Provide the (x, y) coordinate of the cell's center where the given text is located.  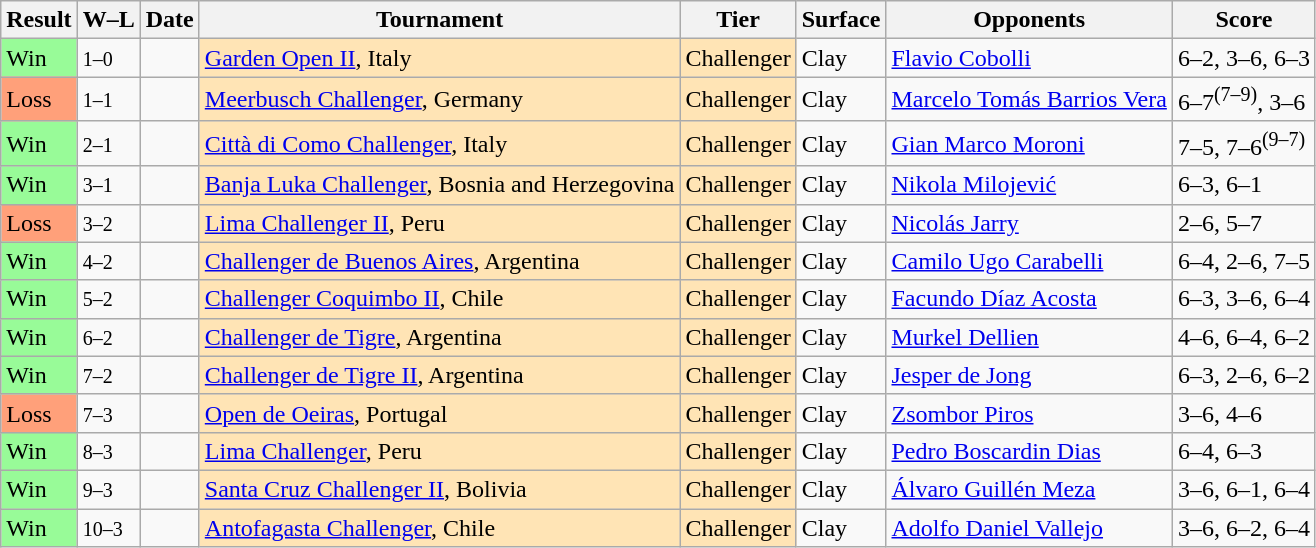
Nicolás Jarry (1029, 223)
6–2, 3–6, 6–3 (1244, 58)
Open de Oeiras, Portugal (440, 413)
6–4, 2–6, 7–5 (1244, 261)
10–3 (108, 528)
6–3, 3–6, 6–4 (1244, 299)
Lima Challenger, Peru (440, 451)
Score (1244, 20)
Camilo Ugo Carabelli (1029, 261)
5–2 (108, 299)
Antofagasta Challenger, Chile (440, 528)
6–7(7–9), 3–6 (1244, 100)
Banja Luka Challenger, Bosnia and Herzegovina (440, 185)
3–6, 4–6 (1244, 413)
7–5, 7–6(9–7) (1244, 144)
4–6, 6–4, 6–2 (1244, 337)
Tier (738, 20)
6–4, 6–3 (1244, 451)
Murkel Dellien (1029, 337)
6–3, 6–1 (1244, 185)
Città di Como Challenger, Italy (440, 144)
Meerbusch Challenger, Germany (440, 100)
Lima Challenger II, Peru (440, 223)
Challenger de Buenos Aires, Argentina (440, 261)
3–2 (108, 223)
Result (39, 20)
Adolfo Daniel Vallejo (1029, 528)
Santa Cruz Challenger II, Bolivia (440, 489)
Tournament (440, 20)
7–3 (108, 413)
6–2 (108, 337)
Challenger de Tigre II, Argentina (440, 375)
6–3, 2–6, 6–2 (1244, 375)
Surface (841, 20)
Jesper de Jong (1029, 375)
Date (170, 20)
W–L (108, 20)
Flavio Cobolli (1029, 58)
Opponents (1029, 20)
2–1 (108, 144)
Nikola Milojević (1029, 185)
Gian Marco Moroni (1029, 144)
1–1 (108, 100)
3–6, 6–1, 6–4 (1244, 489)
8–3 (108, 451)
3–6, 6–2, 6–4 (1244, 528)
Garden Open II, Italy (440, 58)
Zsombor Piros (1029, 413)
3–1 (108, 185)
Marcelo Tomás Barrios Vera (1029, 100)
Challenger de Tigre, Argentina (440, 337)
Pedro Boscardin Dias (1029, 451)
4–2 (108, 261)
1–0 (108, 58)
Álvaro Guillén Meza (1029, 489)
2–6, 5–7 (1244, 223)
7–2 (108, 375)
9–3 (108, 489)
Challenger Coquimbo II, Chile (440, 299)
Facundo Díaz Acosta (1029, 299)
